Find where the given text appears and provide that cell's center as [X, Y] coordinate. 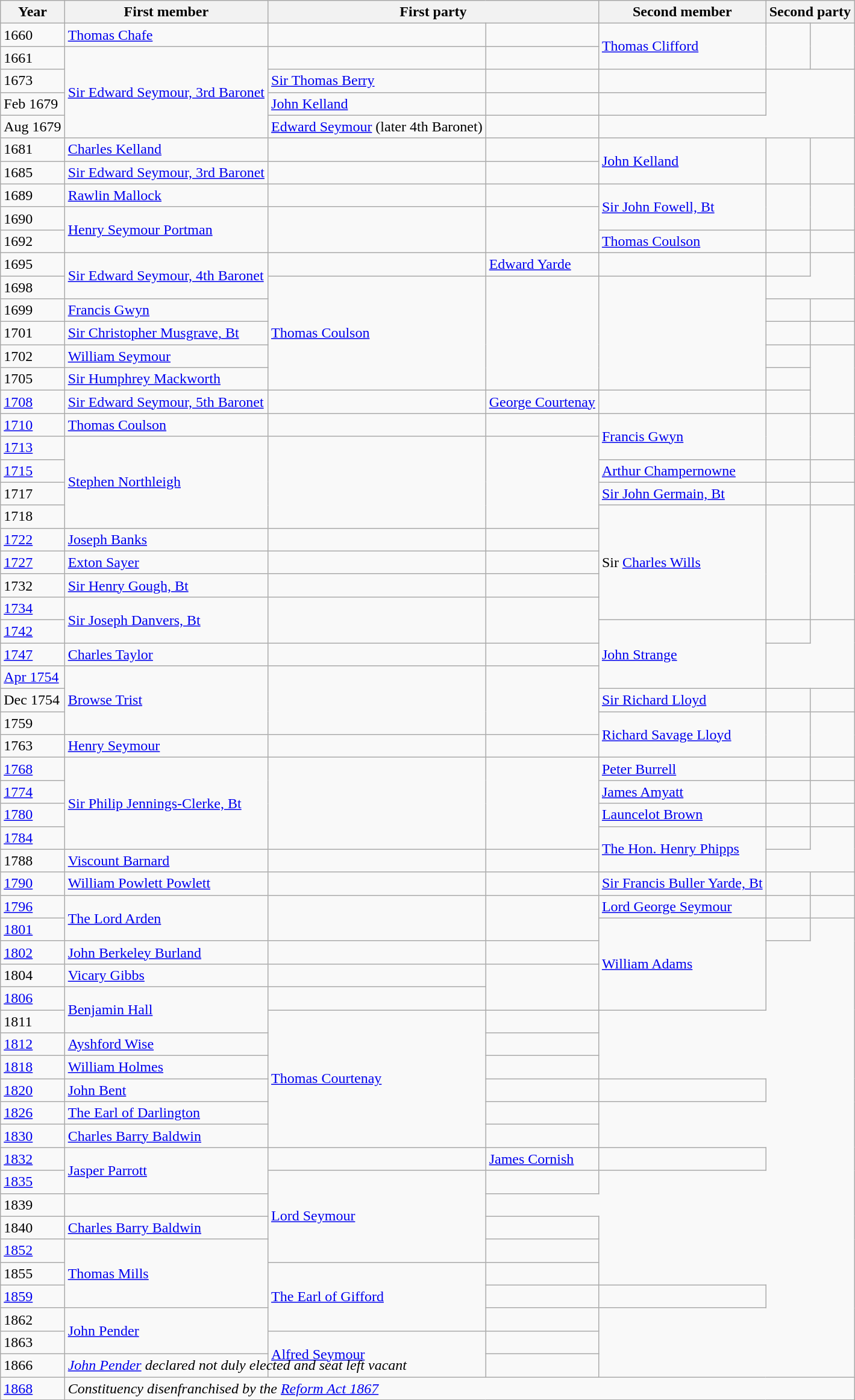
1734 [33, 608]
1701 [33, 333]
1661 [33, 58]
1863 [33, 1342]
Viscount Barnard [166, 861]
Charles Taylor [166, 654]
Thomas Courtenay [377, 1079]
1862 [33, 1319]
Year [33, 12]
Sir Edward Seymour, 4th Baronet [166, 275]
Lord Seymour [377, 1216]
James Amyatt [682, 792]
1790 [33, 884]
1852 [33, 1251]
1698 [33, 287]
Henry Seymour Portman [166, 230]
Sir Francis Buller Yarde, Bt [682, 884]
Feb 1679 [33, 104]
Lord George Seymour [682, 906]
Sir Thomas Berry [377, 81]
Jasper Parrott [166, 1170]
Browse Trist [166, 700]
Sir Joseph Danvers, Bt [166, 620]
Arthur Champernowne [682, 471]
1715 [33, 471]
Launcelot Brown [682, 815]
Edward Yarde [542, 264]
William Adams [682, 964]
1699 [33, 310]
William Holmes [166, 1067]
1673 [33, 81]
Alfred Seymour [377, 1354]
Apr 1754 [33, 677]
Thomas Chafe [166, 35]
1774 [33, 792]
1830 [33, 1136]
1820 [33, 1090]
Vicary Gibbs [166, 975]
1812 [33, 1044]
1732 [33, 585]
Edward Seymour (later 4th Baronet) [377, 127]
The Lord Arden [166, 918]
Richard Savage Lloyd [682, 735]
1710 [33, 425]
Constituency disenfranchised by the Reform Act 1867 [459, 1388]
John Berkeley Burland [166, 952]
1759 [33, 723]
1713 [33, 448]
1868 [33, 1388]
1689 [33, 195]
1788 [33, 861]
1747 [33, 654]
1705 [33, 379]
1722 [33, 539]
Second party [810, 12]
Henry Seymour [166, 746]
First party [434, 12]
First member [166, 12]
Joseph Banks [166, 539]
Sir Christopher Musgrave, Bt [166, 333]
Sir Richard Lloyd [682, 700]
The Earl of Gifford [377, 1296]
George Courtenay [542, 402]
1866 [33, 1365]
Peter Burrell [682, 769]
1695 [33, 264]
James Cornish [542, 1159]
1796 [33, 906]
John Pender [166, 1331]
Thomas Clifford [682, 46]
Sir Henry Gough, Bt [166, 585]
1660 [33, 35]
1818 [33, 1067]
1826 [33, 1113]
1681 [33, 149]
Aug 1679 [33, 127]
The Hon. Henry Phipps [682, 849]
John Bent [166, 1090]
1840 [33, 1228]
1742 [33, 631]
1832 [33, 1159]
Stephen Northleigh [166, 482]
Exton Sayer [166, 562]
1708 [33, 402]
William Seymour [166, 356]
1802 [33, 952]
1763 [33, 746]
1835 [33, 1182]
Dec 1754 [33, 700]
Sir Charles Wills [682, 562]
1690 [33, 218]
1692 [33, 241]
Sir Edward Seymour, 5th Baronet [166, 402]
John Strange [682, 654]
1718 [33, 516]
1685 [33, 172]
Sir Humphrey Mackworth [166, 379]
Sir John Germain, Bt [682, 494]
John Pender declared not duly elected and seat left vacant [331, 1365]
1839 [33, 1205]
Rawlin Mallock [166, 195]
1801 [33, 929]
1855 [33, 1273]
Ayshford Wise [166, 1044]
Charles Kelland [166, 149]
1727 [33, 562]
Second member [682, 12]
William Powlett Powlett [166, 884]
1780 [33, 815]
Sir John Fowell, Bt [682, 207]
1717 [33, 494]
1859 [33, 1296]
Benjamin Hall [166, 1009]
Sir Philip Jennings-Clerke, Bt [166, 803]
1784 [33, 838]
1811 [33, 1022]
1768 [33, 769]
The Earl of Darlington [166, 1113]
1702 [33, 356]
Thomas Mills [166, 1273]
1806 [33, 998]
1804 [33, 975]
